Determine the [x, y] coordinate at the center of the cell enclosing the given text.  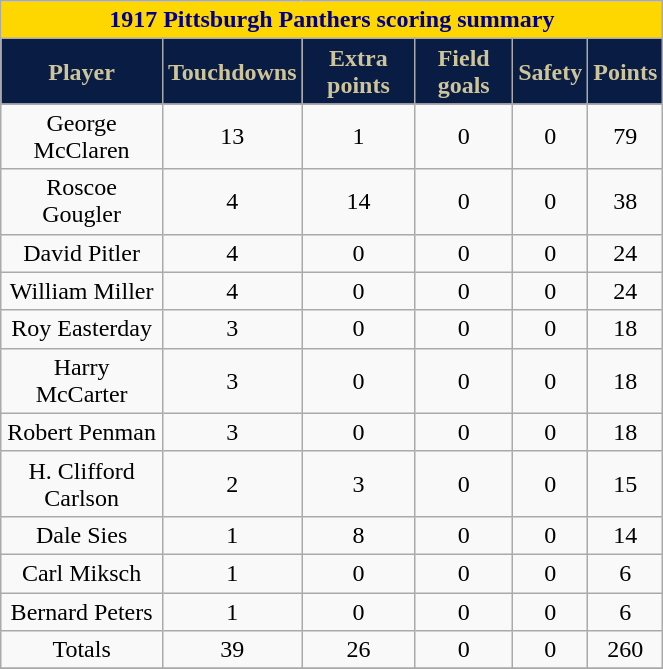
Field goals [464, 72]
Player [82, 72]
Touchdowns [232, 72]
Harry McCarter [82, 380]
1917 Pittsburgh Panthers scoring summary [332, 20]
Safety [550, 72]
H. Clifford Carlson [82, 484]
Carl Miksch [82, 573]
39 [232, 650]
William Miller [82, 291]
Points [626, 72]
13 [232, 136]
2 [232, 484]
Robert Penman [82, 432]
George McClaren [82, 136]
Bernard Peters [82, 611]
260 [626, 650]
Roscoe Gougler [82, 202]
26 [358, 650]
David Pitler [82, 253]
8 [358, 535]
38 [626, 202]
Totals [82, 650]
Roy Easterday [82, 329]
79 [626, 136]
Dale Sies [82, 535]
15 [626, 484]
Extra points [358, 72]
